Find where the given text appears and provide that cell's center as [x, y] coordinate. 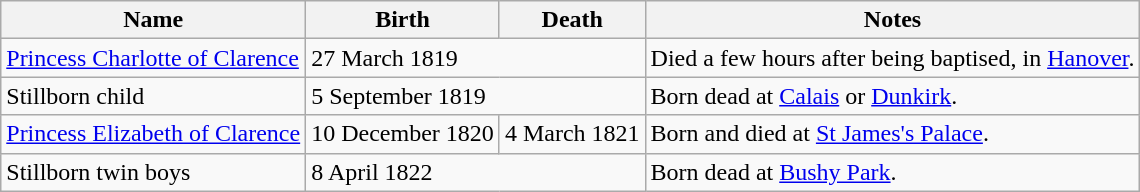
Princess Elizabeth of Clarence [154, 134]
27 March 1819 [476, 58]
10 December 1820 [403, 134]
Death [572, 20]
Notes [892, 20]
Born dead at Calais or Dunkirk. [892, 96]
Stillborn twin boys [154, 172]
Born and died at St James's Palace. [892, 134]
5 September 1819 [476, 96]
Died a few hours after being baptised, in Hanover. [892, 58]
Birth [403, 20]
Stillborn child [154, 96]
4 March 1821 [572, 134]
Princess Charlotte of Clarence [154, 58]
Name [154, 20]
8 April 1822 [476, 172]
Born dead at Bushy Park. [892, 172]
